Locate the cell with the specified text and output its (x, y) center coordinate. 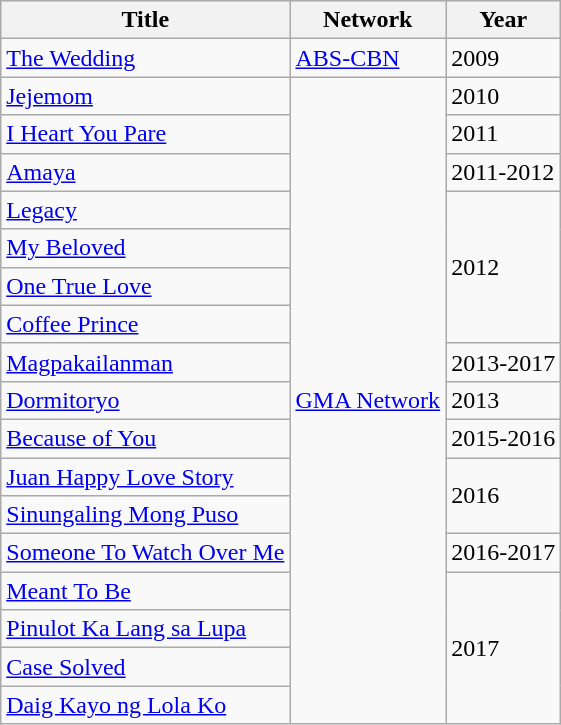
My Beloved (146, 248)
Pinulot Ka Lang sa Lupa (146, 629)
ABS-CBN (368, 58)
One True Love (146, 286)
Network (368, 20)
2013 (504, 400)
Title (146, 20)
Coffee Prince (146, 324)
Jejemom (146, 96)
Amaya (146, 172)
I Heart You Pare (146, 134)
GMA Network (368, 400)
2013-2017 (504, 362)
The Wedding (146, 58)
Magpakailanman (146, 362)
Someone To Watch Over Me (146, 553)
2017 (504, 648)
2012 (504, 267)
Meant To Be (146, 591)
Sinungaling Mong Puso (146, 515)
Juan Happy Love Story (146, 477)
Daig Kayo ng Lola Ko (146, 705)
Case Solved (146, 667)
2016 (504, 496)
2009 (504, 58)
2011-2012 (504, 172)
2011 (504, 134)
Legacy (146, 210)
Dormitoryo (146, 400)
Because of You (146, 438)
Year (504, 20)
2010 (504, 96)
2015-2016 (504, 438)
2016-2017 (504, 553)
